Extract the [x, y] coordinate from the center of the cell holding the provided text.  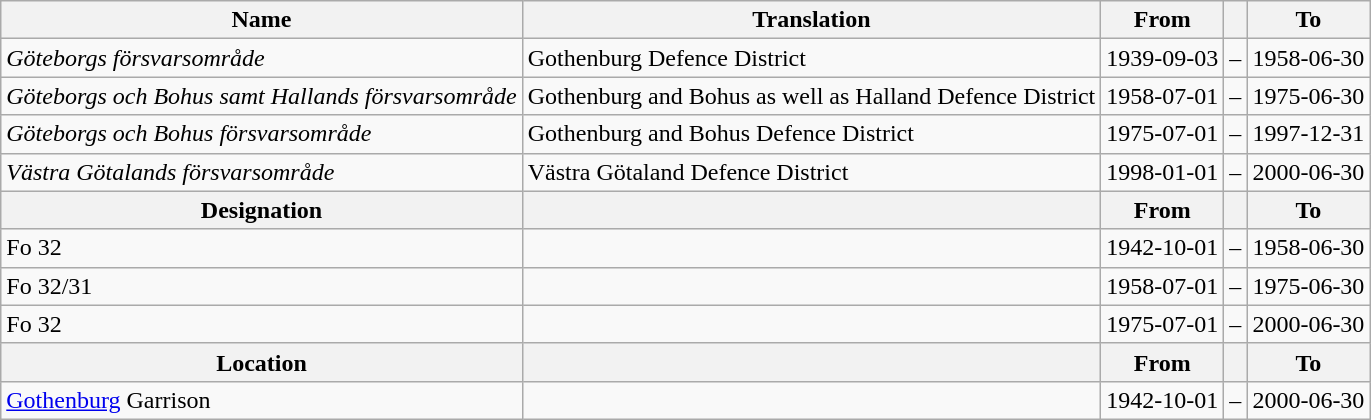
1998-01-01 [1162, 172]
1997-12-31 [1308, 134]
Gothenburg and Bohus Defence District [811, 134]
Västra Götaland Defence District [811, 172]
1939-09-03 [1162, 58]
Göteborgs och Bohus försvarsområde [262, 134]
Name [262, 20]
Location [262, 362]
Göteborgs och Bohus samt Hallands försvarsområde [262, 96]
Translation [811, 20]
Västra Götalands försvarsområde [262, 172]
Designation [262, 210]
Gothenburg Garrison [262, 400]
Gothenburg and Bohus as well as Halland Defence District [811, 96]
Fo 32/31 [262, 286]
Gothenburg Defence District [811, 58]
Göteborgs försvarsområde [262, 58]
